Capture the cell that displays the provided text and extract its [X, Y] central coordinate. 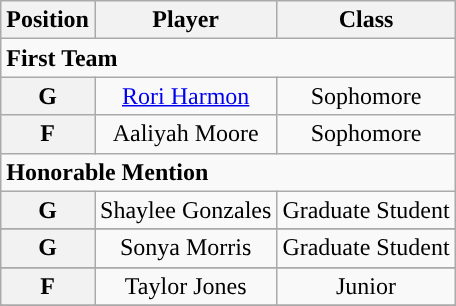
Player [185, 20]
Sonya Morris [185, 248]
Aaliyah Moore [185, 134]
Junior [366, 286]
First Team [228, 58]
Shaylee Gonzales [185, 210]
Taylor Jones [185, 286]
Position [48, 20]
Class [366, 20]
Honorable Mention [228, 172]
Rori Harmon [185, 96]
